Output the [x, y] coordinate of the center of the cell containing the given text.  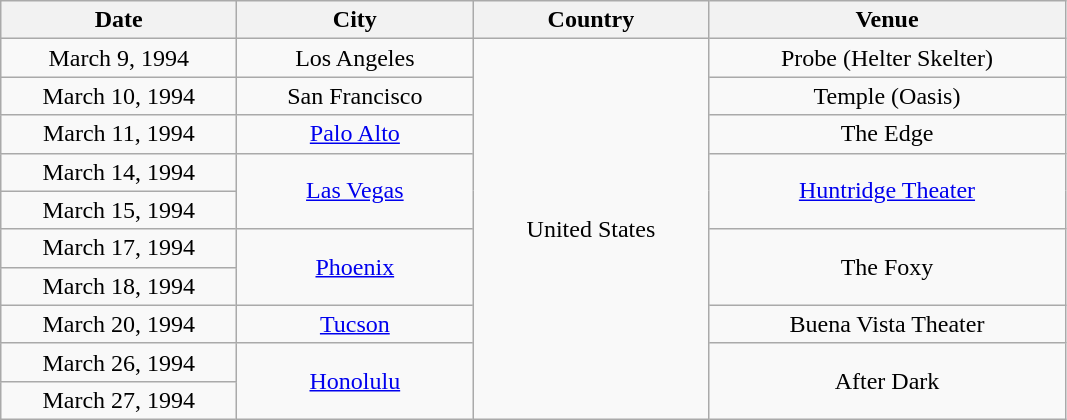
City [355, 20]
March 9, 1994 [119, 58]
Las Vegas [355, 191]
Palo Alto [355, 134]
Buena Vista Theater [887, 324]
March 20, 1994 [119, 324]
San Francisco [355, 96]
The Foxy [887, 267]
March 15, 1994 [119, 210]
Tucson [355, 324]
March 26, 1994 [119, 362]
United States [591, 230]
March 10, 1994 [119, 96]
Date [119, 20]
Country [591, 20]
Temple (Oasis) [887, 96]
Honolulu [355, 381]
March 27, 1994 [119, 400]
Probe (Helter Skelter) [887, 58]
The Edge [887, 134]
Phoenix [355, 267]
March 17, 1994 [119, 248]
March 14, 1994 [119, 172]
After Dark [887, 381]
Huntridge Theater [887, 191]
Venue [887, 20]
March 18, 1994 [119, 286]
March 11, 1994 [119, 134]
Los Angeles [355, 58]
